Search for the cell housing the specified text and yield its [x, y] center coordinate. 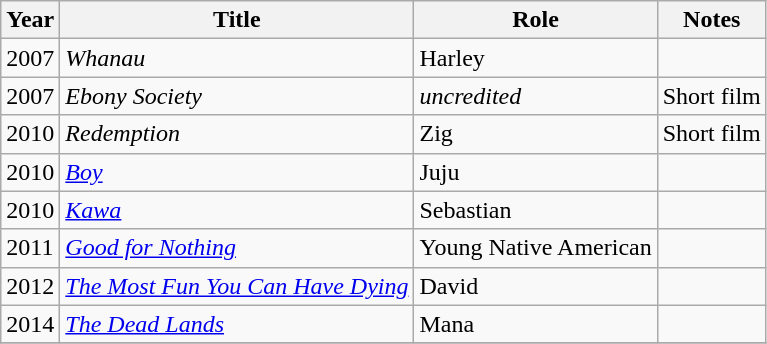
Notes [712, 20]
Harley [536, 58]
Sebastian [536, 210]
Zig [536, 134]
The Dead Lands [237, 324]
2012 [30, 286]
Juju [536, 172]
Title [237, 20]
Mana [536, 324]
2014 [30, 324]
2011 [30, 248]
uncredited [536, 96]
Young Native American [536, 248]
Year [30, 20]
David [536, 286]
Redemption [237, 134]
Kawa [237, 210]
The Most Fun You Can Have Dying [237, 286]
Good for Nothing [237, 248]
Role [536, 20]
Whanau [237, 58]
Boy [237, 172]
Ebony Society [237, 96]
